Pinpoint the cell where the given text exists, returning its (X, Y) midpoint coordinate. 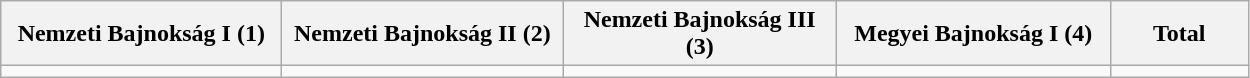
Total (1180, 34)
Nemzeti Bajnokság I (1) (142, 34)
Megyei Bajnokság I (4) (973, 34)
Nemzeti Bajnokság II (2) (422, 34)
Nemzeti Bajnokság III (3) (700, 34)
